Locate the cell with the specified text and output its (x, y) center coordinate. 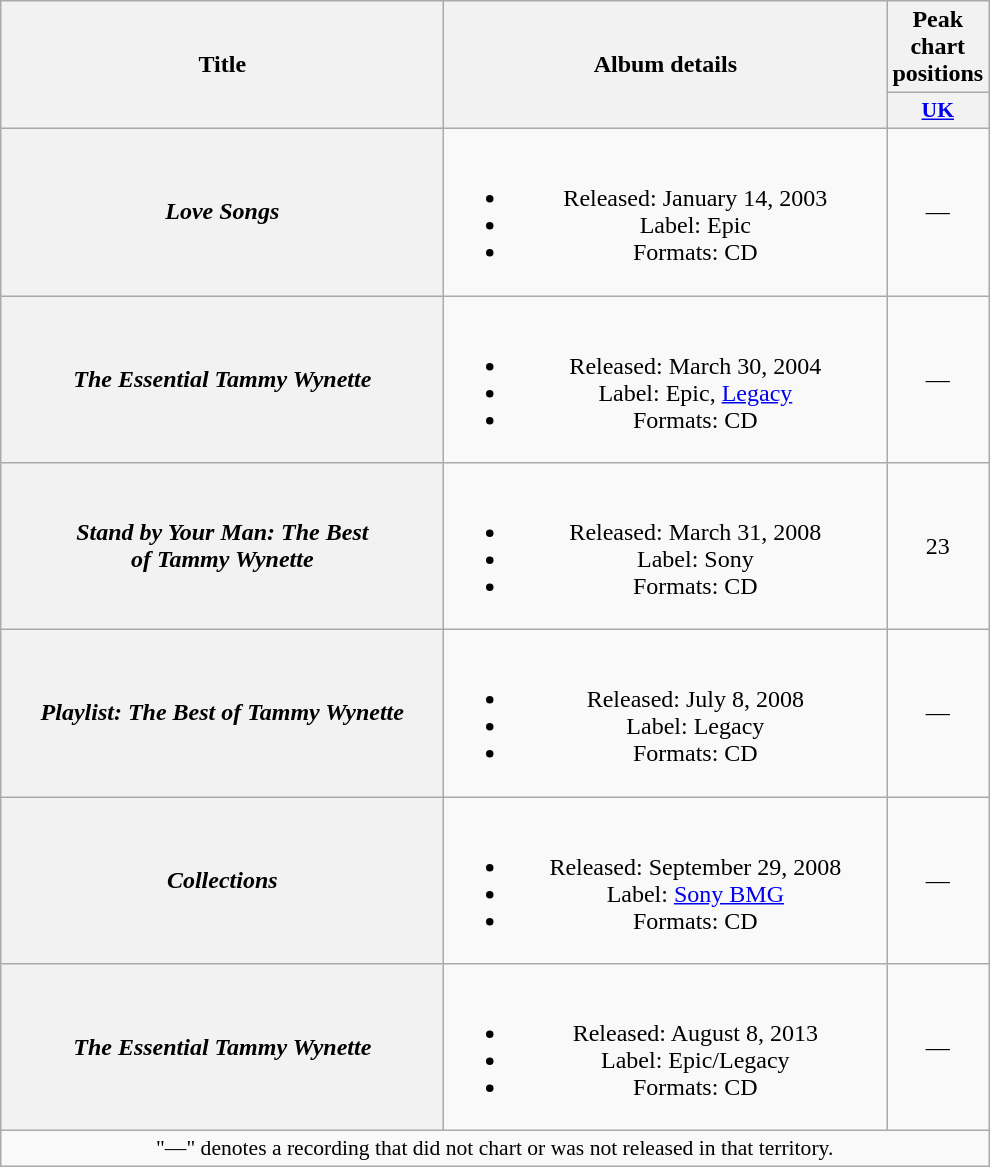
Released: August 8, 2013Label: Epic/LegacyFormats: CD (666, 1048)
23 (938, 546)
Album details (666, 65)
UK (938, 111)
Playlist: The Best of Tammy Wynette (222, 714)
Stand by Your Man: The Bestof Tammy Wynette (222, 546)
Released: January 14, 2003Label: EpicFormats: CD (666, 212)
Collections (222, 880)
Peakchartpositions (938, 47)
Released: July 8, 2008Label: LegacyFormats: CD (666, 714)
"—" denotes a recording that did not chart or was not released in that territory. (495, 1149)
Released: March 30, 2004Label: Epic, LegacyFormats: CD (666, 380)
Released: March 31, 2008Label: SonyFormats: CD (666, 546)
Title (222, 65)
Released: September 29, 2008Label: Sony BMGFormats: CD (666, 880)
Love Songs (222, 212)
